Search for the cell housing the specified text and yield its (x, y) center coordinate. 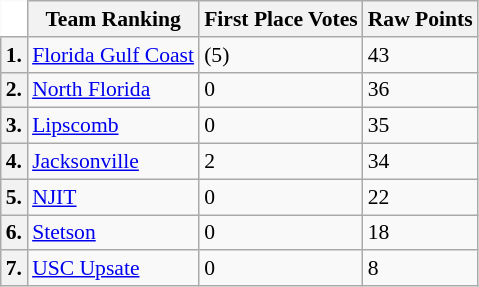
North Florida (113, 90)
1. (14, 55)
4. (14, 162)
NJIT (113, 197)
3. (14, 126)
8 (420, 269)
35 (420, 126)
First Place Votes (281, 19)
6. (14, 233)
2. (14, 90)
Lipscomb (113, 126)
Stetson (113, 233)
36 (420, 90)
Raw Points (420, 19)
Florida Gulf Coast (113, 55)
Team Ranking (113, 19)
18 (420, 233)
22 (420, 197)
(5) (281, 55)
Jacksonville (113, 162)
5. (14, 197)
2 (281, 162)
34 (420, 162)
43 (420, 55)
7. (14, 269)
USC Upsate (113, 269)
